Scan for the cell matching the given text and deliver its [x, y] coordinate at center. 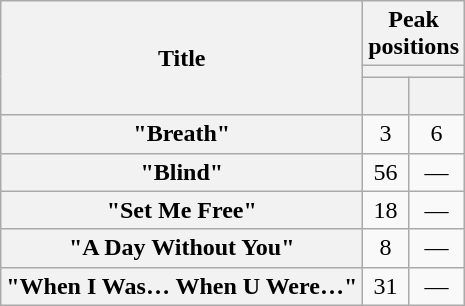
Title [182, 58]
56 [386, 172]
"Set Me Free" [182, 210]
31 [386, 286]
8 [386, 248]
Peakpositions [414, 34]
3 [386, 134]
18 [386, 210]
"Blind" [182, 172]
6 [436, 134]
"Breath" [182, 134]
"When I Was… When U Were…" [182, 286]
"A Day Without You" [182, 248]
